Search for the cell housing the specified text and yield its (x, y) center coordinate. 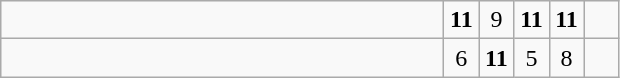
8 (566, 58)
9 (496, 20)
6 (462, 58)
5 (532, 58)
